Detect which cell encompasses the target text, then output its [X, Y] center coordinate. 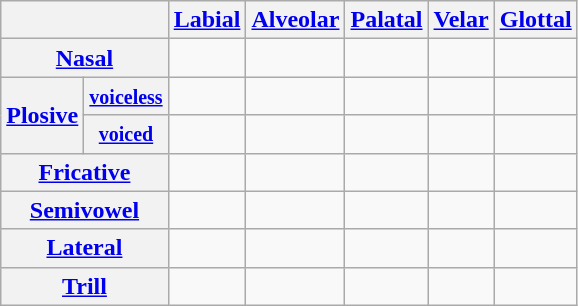
Lateral [84, 248]
voiceless [126, 96]
Glottal [536, 20]
Palatal [386, 20]
Alveolar [296, 20]
Trill [84, 286]
Nasal [84, 58]
Semivowel [84, 210]
Fricative [84, 172]
Velar [461, 20]
Labial [207, 20]
voiced [126, 134]
Plosive [42, 115]
